Scan for the cell matching the given text and deliver its [X, Y] coordinate at center. 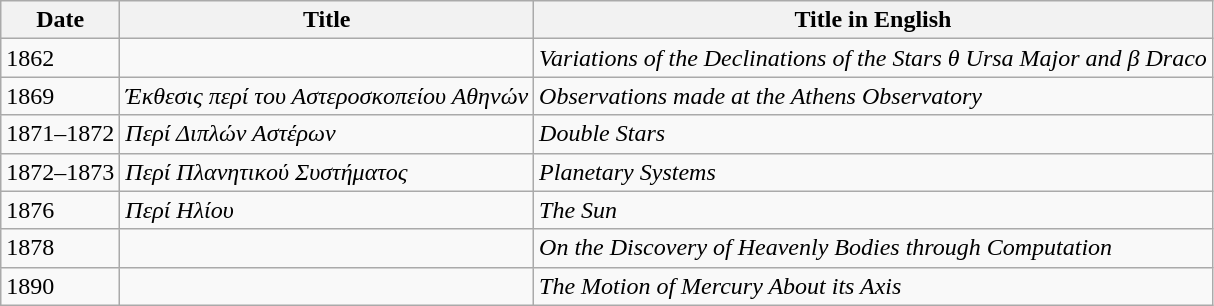
1878 [60, 248]
Έκθεσις περί του Αστεροσκοπείου Αθηνών [327, 96]
Planetary Systems [874, 172]
1876 [60, 210]
1871–1872 [60, 134]
1869 [60, 96]
Title in English [874, 20]
Double Stars [874, 134]
On the Discovery of Heavenly Bodies through Computation [874, 248]
1872–1873 [60, 172]
Περί Ηλίου [327, 210]
1862 [60, 58]
Variations of the Declinations of the Stars θ Ursa Major and β Draco [874, 58]
Περί Πλανητικού Συστήματος [327, 172]
Περί Διπλών Αστέρων [327, 134]
The Motion of Mercury About its Axis [874, 286]
The Sun [874, 210]
Observations made at the Athens Observatory [874, 96]
Date [60, 20]
1890 [60, 286]
Title [327, 20]
